Determine the (x, y) coordinate at the center of the cell enclosing the given text.  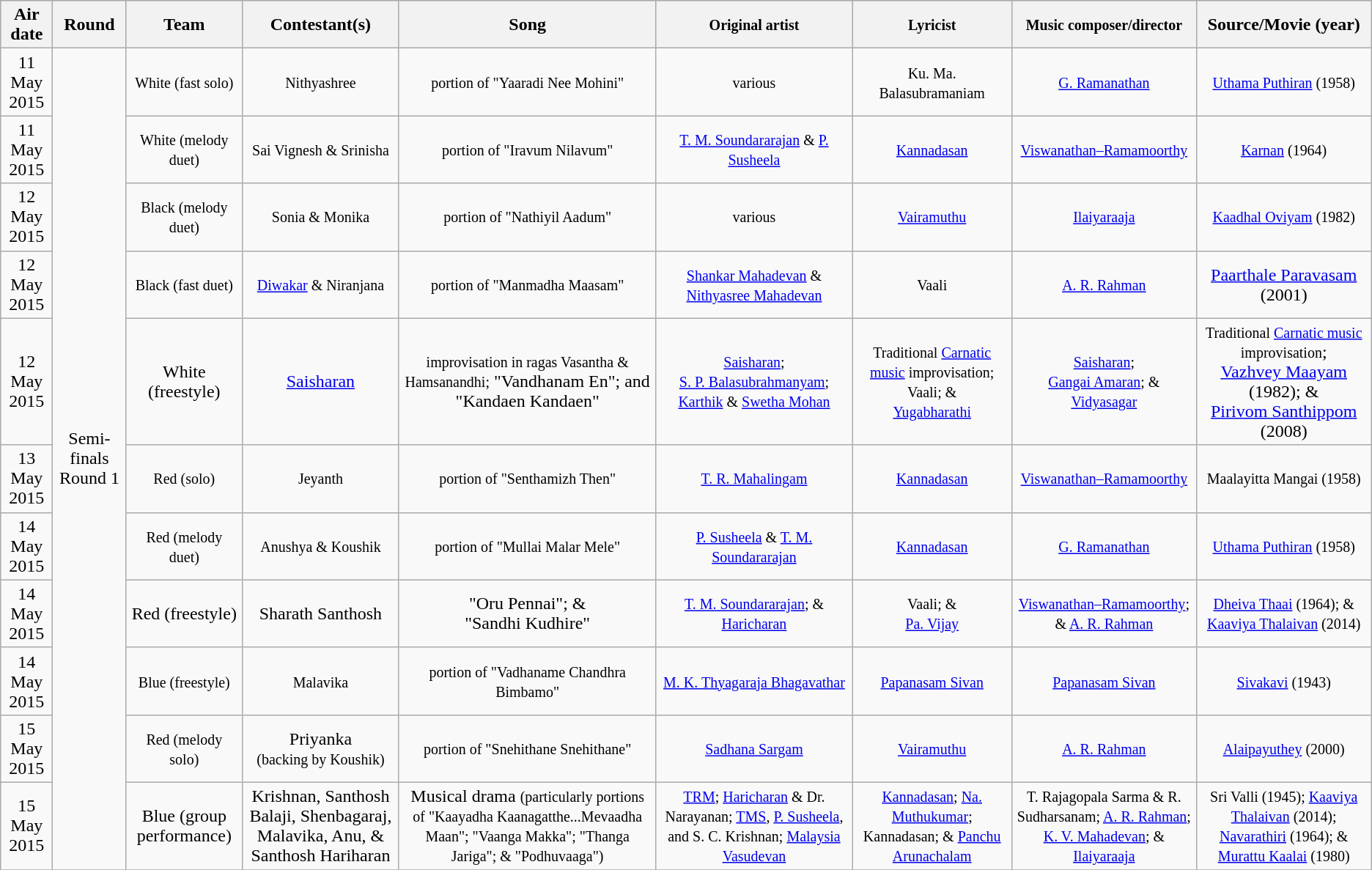
Music composer/director (1104, 25)
Kaadhal Oviyam (1982) (1284, 217)
Alaipayuthey (2000) (1284, 748)
Black (melody duet) (185, 217)
Traditional Carnatic music improvisation;Vazhvey Maayam (1982); &Pirivom Santhippom (2008) (1284, 381)
Malavika (321, 681)
Vaali; &Pa. Vijay (932, 613)
"Oru Pennai"; &"Sandhi Kudhire" (528, 613)
portion of "Yaaradi Nee Mohini" (528, 82)
Sharath Santhosh (321, 613)
Semi-finals Round 1 (89, 459)
13 May 2015 (26, 479)
Saisharan;S. P. Balasubrahmanyam;Karthik & Swetha Mohan (754, 381)
Paarthale Paravasam(2001) (1284, 284)
Saisharan (321, 381)
Sri Valli (1945); Kaaviya Thalaivan (2014); Navarathiri (1964); & Murattu Kaalai (1980) (1284, 825)
Ilaiyaraaja (1104, 217)
Team (185, 25)
Sai Vignesh & Srinisha (321, 150)
improvisation in ragas Vasantha & Hamsanandhi; "Vandhanam En"; and"Kandaen Kandaen" (528, 381)
T. Rajagopala Sarma & R. Sudharsanam; A. R. Rahman; K. V. Mahadevan; & Ilaiyaraaja (1104, 825)
Vaali (932, 284)
Karnan (1964) (1284, 150)
Source/Movie (year) (1284, 25)
Ku. Ma. Balasubramaniam (932, 82)
T. M. Soundararajan & P. Susheela (754, 150)
Black (fast duet) (185, 284)
Sadhana Sargam (754, 748)
Red (melody solo) (185, 748)
T. R. Mahalingam (754, 479)
Original artist (754, 25)
Air date (26, 25)
Anushya & Koushik (321, 546)
Sonia & Monika (321, 217)
Maalayitta Mangai (1958) (1284, 479)
Blue (freestyle) (185, 681)
TRM; Haricharan & Dr. Narayanan; TMS, P. Susheela, and S. C. Krishnan; Malaysia Vasudevan (754, 825)
Krishnan, Santhosh Balaji, Shenbagaraj, Malavika, Anu, &Santhosh Hariharan (321, 825)
portion of "Vadhaname Chandhra Bimbamo" (528, 681)
portion of "Manmadha Maasam" (528, 284)
Red (melody duet) (185, 546)
portion of "Senthamizh Then" (528, 479)
Shankar Mahadevan & Nithyasree Mahadevan (754, 284)
Jeyanth (321, 479)
Traditional Carnatic music improvisation;Vaali; &Yugabharathi (932, 381)
T. M. Soundararajan; & Haricharan (754, 613)
Musical drama (particularly portions of "Kaayadha Kaanagatthe...Mevaadha Maan"; "Vaanga Makka"; "Thanga Jariga"; & "Podhuvaaga") (528, 825)
White (melody duet) (185, 150)
Kannadasan; Na. Muthukumar; Kannadasan; & Panchu Arunachalam (932, 825)
Round (89, 25)
Nithyashree (321, 82)
P. Susheela & T. M. Soundararajan (754, 546)
portion of "Mullai Malar Mele" (528, 546)
portion of "Iravum Nilavum" (528, 150)
Blue (group performance) (185, 825)
portion of "Nathiyil Aadum" (528, 217)
Lyricist (932, 25)
White (freestyle) (185, 381)
Red (freestyle) (185, 613)
M. K. Thyagaraja Bhagavathar (754, 681)
Sivakavi (1943) (1284, 681)
Saisharan;Gangai Amaran; &Vidyasagar (1104, 381)
Viswanathan–Ramamoorthy; & A. R. Rahman (1104, 613)
Diwakar & Niranjana (321, 284)
Dheiva Thaai (1964); & Kaaviya Thalaivan (2014) (1284, 613)
Red (solo) (185, 479)
portion of "Snehithane Snehithane" (528, 748)
Song (528, 25)
Priyanka(backing by Koushik) (321, 748)
Contestant(s) (321, 25)
White (fast solo) (185, 82)
